Scan for the cell matching the given text and deliver its (X, Y) coordinate at center. 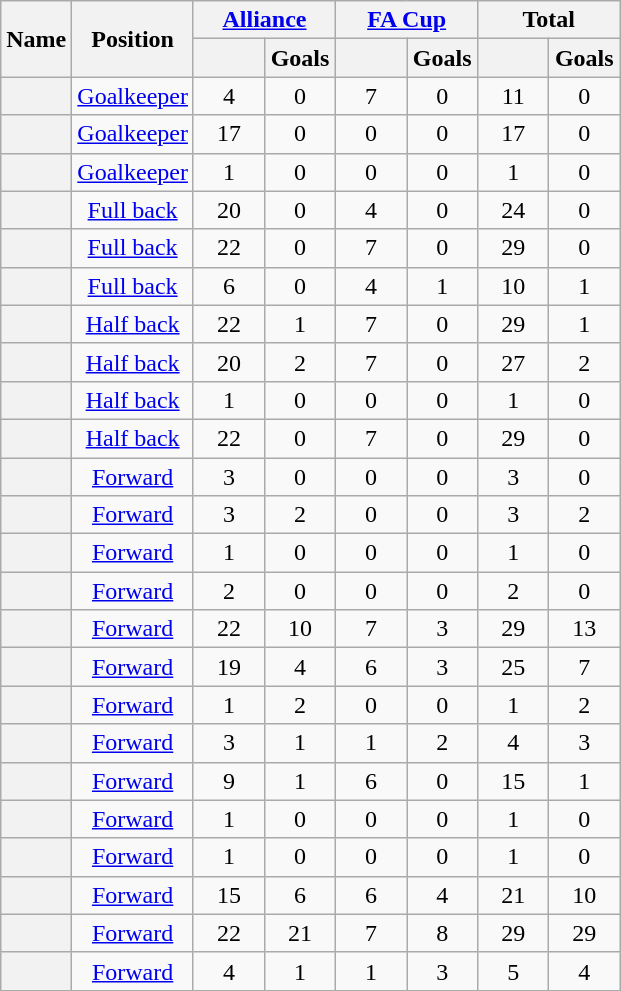
Alliance (264, 20)
9 (228, 781)
8 (442, 933)
27 (514, 362)
11 (514, 96)
13 (584, 629)
Total (549, 20)
5 (514, 971)
Position (133, 39)
24 (514, 210)
Name (36, 39)
FA Cup (407, 20)
19 (228, 667)
25 (514, 667)
